Search for the cell housing the specified text and yield its [X, Y] center coordinate. 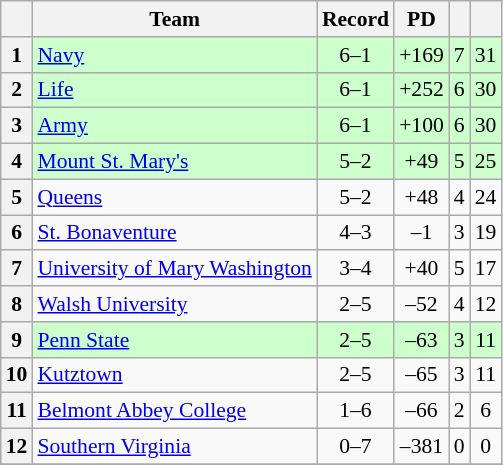
3–4 [356, 269]
31 [486, 55]
1–6 [356, 411]
Army [174, 126]
9 [17, 340]
Penn State [174, 340]
–1 [422, 233]
+100 [422, 126]
Life [174, 90]
Team [174, 19]
–65 [422, 375]
19 [486, 233]
–381 [422, 447]
17 [486, 269]
–63 [422, 340]
PD [422, 19]
4–3 [356, 233]
Southern Virginia [174, 447]
Belmont Abbey College [174, 411]
24 [486, 197]
–66 [422, 411]
+40 [422, 269]
1 [17, 55]
Kutztown [174, 375]
Mount St. Mary's [174, 162]
University of Mary Washington [174, 269]
Queens [174, 197]
10 [17, 375]
Record [356, 19]
St. Bonaventure [174, 233]
+252 [422, 90]
+49 [422, 162]
0–7 [356, 447]
25 [486, 162]
Walsh University [174, 304]
8 [17, 304]
–52 [422, 304]
+48 [422, 197]
Navy [174, 55]
+169 [422, 55]
